Search for the cell housing the specified text and yield its [x, y] center coordinate. 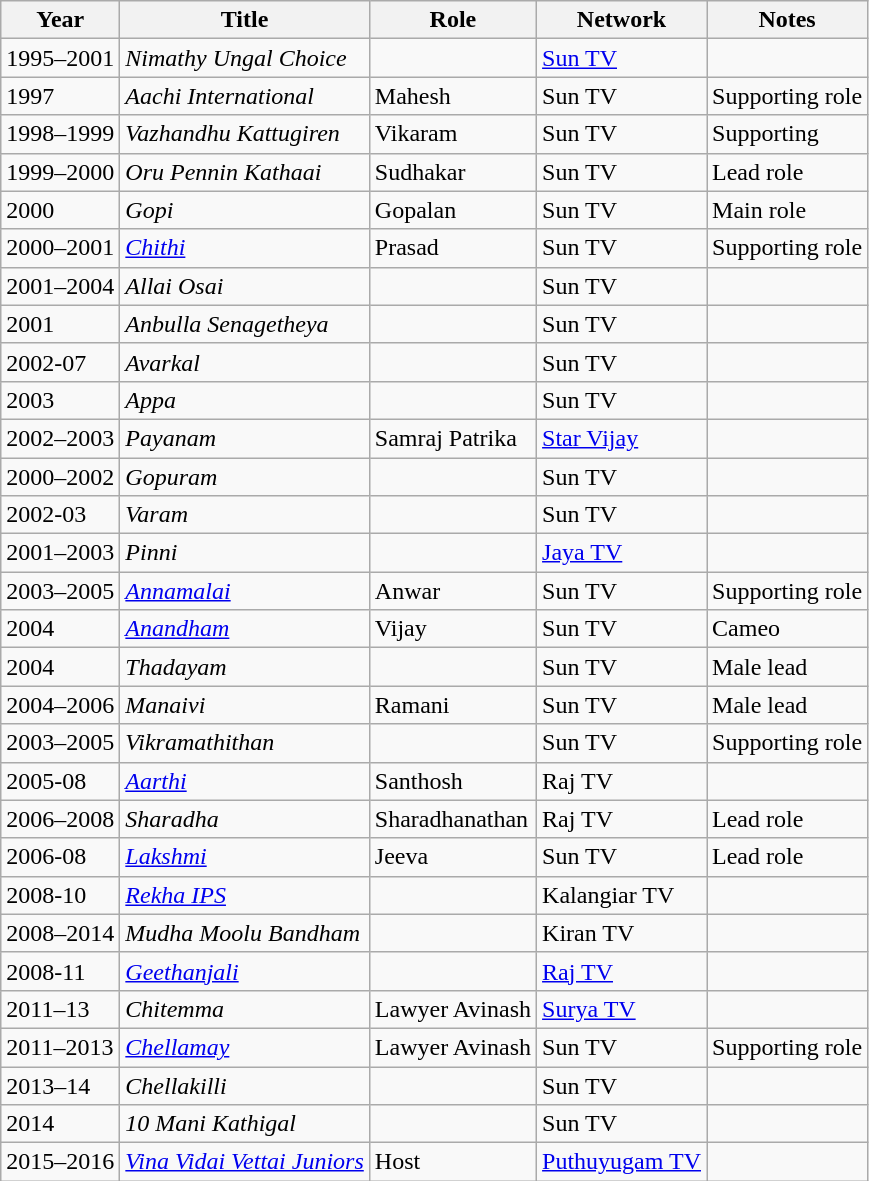
2002-07 [60, 362]
10 Mani Kathigal [244, 1124]
1995–2001 [60, 58]
2011–13 [60, 1009]
Host [452, 1162]
Role [452, 20]
Main role [788, 210]
Jeeva [452, 857]
Puthuyugam TV [622, 1162]
2008-11 [60, 971]
Sharadhanathan [452, 819]
Manaivi [244, 705]
Oru Pennin Kathaai [244, 172]
Year [60, 20]
Appa [244, 400]
1998–1999 [60, 134]
2000–2002 [60, 477]
2008–2014 [60, 933]
2004–2006 [60, 705]
Payanam [244, 438]
2000 [60, 210]
Geethanjali [244, 971]
Gopalan [452, 210]
Anwar [452, 591]
2005-08 [60, 781]
Vina Vidai Vettai Juniors [244, 1162]
Kalangiar TV [622, 895]
1997 [60, 96]
Aarthi [244, 781]
2013–14 [60, 1085]
Anandham [244, 629]
Chithi [244, 248]
2001–2004 [60, 286]
Sharadha [244, 819]
2002–2003 [60, 438]
Samraj Patrika [452, 438]
Vikramathithan [244, 743]
Mudha Moolu Bandham [244, 933]
2000–2001 [60, 248]
Sudhakar [452, 172]
Prasad [452, 248]
2001 [60, 324]
Cameo [788, 629]
Gopi [244, 210]
Chellamay [244, 1047]
Lakshmi [244, 857]
Annamalai [244, 591]
Thadayam [244, 667]
Varam [244, 515]
2014 [60, 1124]
Supporting [788, 134]
Gopuram [244, 477]
Santhosh [452, 781]
2011–2013 [60, 1047]
Title [244, 20]
Pinni [244, 553]
Network [622, 20]
Vikaram [452, 134]
Avarkal [244, 362]
Surya TV [622, 1009]
2006-08 [60, 857]
1999–2000 [60, 172]
Kiran TV [622, 933]
Allai Osai [244, 286]
Anbulla Senagetheya [244, 324]
2008-10 [60, 895]
Chitemma [244, 1009]
Ramani [452, 705]
Rekha IPS [244, 895]
Star Vijay [622, 438]
Aachi International [244, 96]
Notes [788, 20]
2002-03 [60, 515]
2015–2016 [60, 1162]
Jaya TV [622, 553]
Mahesh [452, 96]
Vazhandhu Kattugiren [244, 134]
Vijay [452, 629]
Chellakilli [244, 1085]
Nimathy Ungal Choice [244, 58]
2003 [60, 400]
2006–2008 [60, 819]
2001–2003 [60, 553]
